Pinpoint the cell where the given text exists, returning its (x, y) midpoint coordinate. 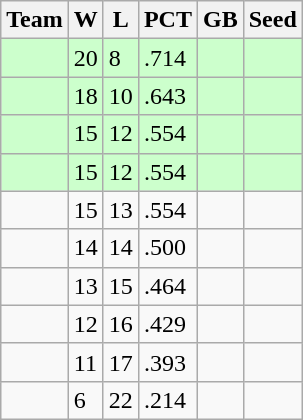
L (120, 20)
.429 (168, 324)
.643 (168, 96)
8 (120, 58)
Seed (272, 20)
GB (220, 20)
16 (120, 324)
.214 (168, 400)
.500 (168, 248)
.464 (168, 286)
6 (86, 400)
11 (86, 362)
18 (86, 96)
.393 (168, 362)
17 (120, 362)
Team (35, 20)
22 (120, 400)
20 (86, 58)
10 (120, 96)
.714 (168, 58)
PCT (168, 20)
W (86, 20)
